Output the (X, Y) coordinate of the center of the cell containing the given text.  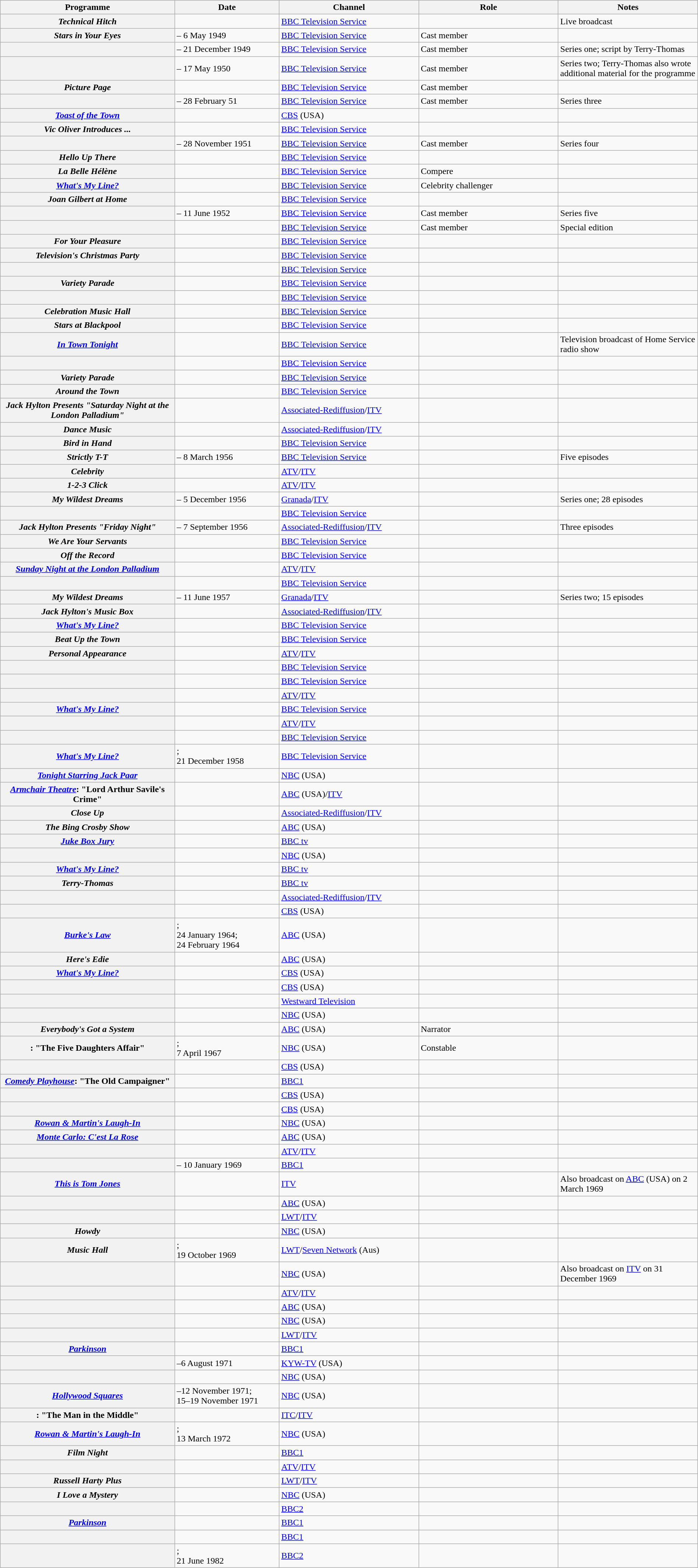
ABC (USA)/ITV (349, 794)
Stars in Your Eyes (88, 35)
In Town Tonight (88, 344)
Beat Up the Town (88, 639)
Television's Christmas Party (88, 255)
Series four (628, 143)
: "The Man in the Middle" (88, 1415)
– 28 February 51 (227, 101)
Series three (628, 101)
For Your Pleasure (88, 241)
Notes (628, 7)
Comedy Playhouse: "The Old Campaigner" (88, 1081)
Special edition (628, 227)
Series five (628, 213)
– 17 May 1950 (227, 68)
Three episodes (628, 527)
Monte Carlo: C'est La Rose (88, 1137)
Also broadcast on ITV on 31 December 1969 (628, 1274)
;21 June 1982 (227, 1555)
Channel (349, 7)
Five episodes (628, 457)
– 28 November 1951 (227, 143)
ITC/ITV (349, 1415)
Joan Gilbert at Home (88, 199)
This is Tom Jones (88, 1184)
I Love a Mystery (88, 1495)
Vic Oliver Introduces ... (88, 129)
Personal Appearance (88, 653)
Jack Hylton's Music Box (88, 611)
Celebration Music Hall (88, 311)
Russell Harty Plus (88, 1481)
Terry-Thomas (88, 883)
We Are Your Servants (88, 541)
Programme (88, 7)
Celebrity challenger (488, 185)
Howdy (88, 1231)
Hello Up There (88, 157)
– 5 December 1956 (227, 499)
KYW-TV (USA) (349, 1363)
Television broadcast of Home Service radio show (628, 344)
Here's Edie (88, 959)
Armchair Theatre: "Lord Arthur Savile's Crime" (88, 794)
Stars at Blackpool (88, 325)
;13 March 1972 (227, 1434)
;24 January 1964;24 February 1964 (227, 935)
Dance Music (88, 429)
;21 December 1958 (227, 756)
Series two; Terry-Thomas also wrote additional material for the programme (628, 68)
– 10 January 1969 (227, 1165)
Juke Box Jury (88, 841)
;7 April 1967 (227, 1048)
Technical Hitch (88, 21)
– 7 September 1956 (227, 527)
Music Hall (88, 1250)
Tonight Starring Jack Paar (88, 775)
Everybody's Got a System (88, 1029)
Off the Record (88, 555)
Date (227, 7)
;19 October 1969 (227, 1250)
Jack Hylton Presents "Saturday Night at the London Palladium" (88, 410)
Sunday Night at the London Palladium (88, 569)
Close Up (88, 813)
– 11 June 1952 (227, 213)
Series two; 15 episodes (628, 597)
Toast of the Town (88, 115)
Film Night (88, 1453)
Narrator (488, 1029)
La Belle Hélène (88, 171)
ITV (349, 1184)
Strictly T-T (88, 457)
Live broadcast (628, 21)
1-2-3 Click (88, 485)
Constable (488, 1048)
LWT/Seven Network (Aus) (349, 1250)
Compere (488, 171)
– 21 December 1949 (227, 49)
Series one; script by Terry-Thomas (628, 49)
Celebrity (88, 471)
Hollywood Squares (88, 1396)
Series one; 28 episodes (628, 499)
–12 November 1971;15–19 November 1971 (227, 1396)
Also broadcast on ABC (USA) on 2 March 1969 (628, 1184)
Around the Town (88, 391)
Bird in Hand (88, 443)
The Bing Crosby Show (88, 827)
Westward Television (349, 1001)
–6 August 1971 (227, 1363)
– 11 June 1957 (227, 597)
Picture Page (88, 87)
: "The Five Daughters Affair" (88, 1048)
– 6 May 1949 (227, 35)
Jack Hylton Presents "Friday Night" (88, 527)
Burke's Law (88, 935)
Role (488, 7)
– 8 March 1956 (227, 457)
